For the text-containing cell, return its midpoint in [X, Y] coordinate format. 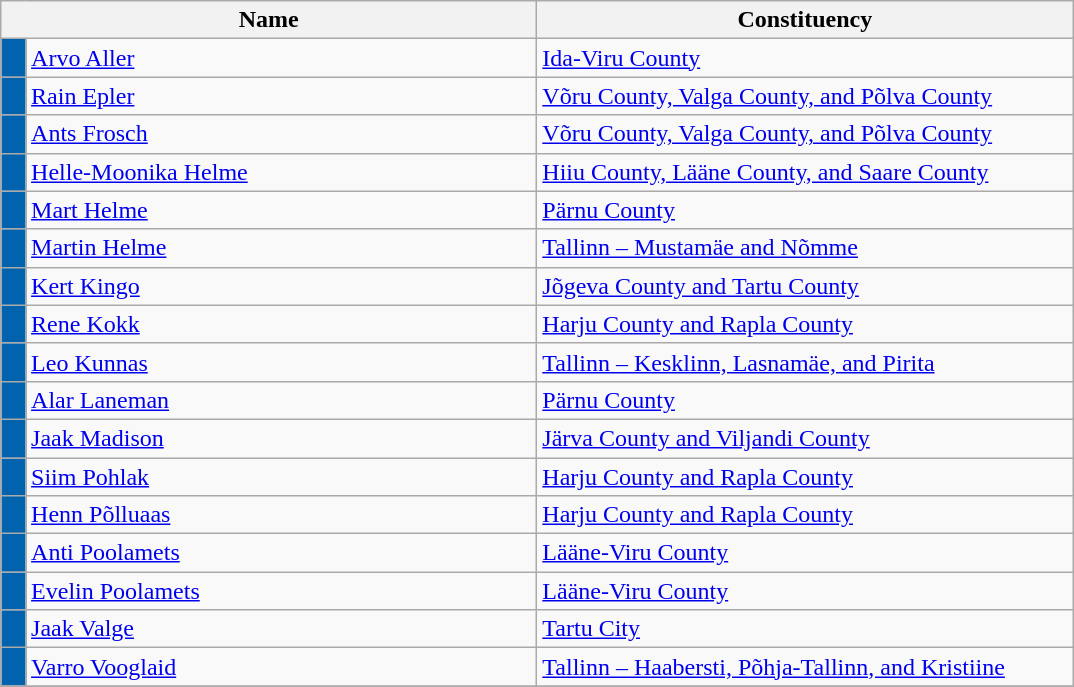
Helle-Moonika Helme [282, 172]
Alar Laneman [282, 400]
Ida-Viru County [805, 58]
Jaak Valge [282, 629]
Siim Pohlak [282, 477]
Järva County and Viljandi County [805, 438]
Mart Helme [282, 210]
Tallinn – Kesklinn, Lasnamäe, and Pirita [805, 362]
Rain Epler [282, 96]
Tallinn – Mustamäe and Nõmme [805, 248]
Kert Kingo [282, 286]
Jõgeva County and Tartu County [805, 286]
Leo Kunnas [282, 362]
Anti Poolamets [282, 553]
Martin Helme [282, 248]
Tartu City [805, 629]
Hiiu County, Lääne County, and Saare County [805, 172]
Jaak Madison [282, 438]
Varro Vooglaid [282, 667]
Name [269, 20]
Ants Frosch [282, 134]
Rene Kokk [282, 324]
Evelin Poolamets [282, 591]
Henn Põlluaas [282, 515]
Constituency [805, 20]
Tallinn – Haabersti, Põhja-Tallinn, and Kristiine [805, 667]
Arvo Aller [282, 58]
